Provide the (x, y) coordinate of the cell's center where the given text is located.  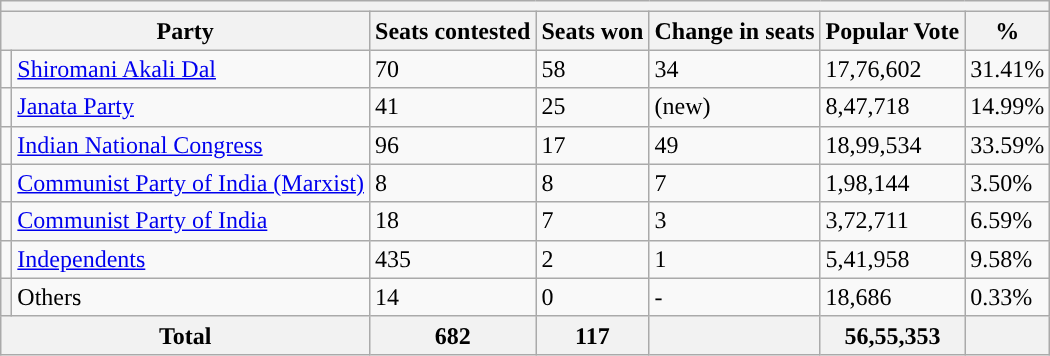
56,55,353 (892, 335)
31.41% (1008, 69)
3.50% (1008, 183)
58 (592, 69)
0.33% (1008, 297)
6.59% (1008, 221)
3 (734, 221)
49 (734, 145)
- (734, 297)
Change in seats (734, 31)
18 (453, 221)
8,47,718 (892, 107)
18,99,534 (892, 145)
9.58% (1008, 259)
17,76,602 (892, 69)
5,41,958 (892, 259)
96 (453, 145)
3,72,711 (892, 221)
Others (191, 297)
25 (592, 107)
% (1008, 31)
(new) (734, 107)
Seats won (592, 31)
Communist Party of India (191, 221)
Party (186, 31)
1 (734, 259)
Janata Party (191, 107)
34 (734, 69)
17 (592, 145)
2 (592, 259)
Total (186, 335)
14 (453, 297)
70 (453, 69)
18,686 (892, 297)
41 (453, 107)
Shiromani Akali Dal (191, 69)
682 (453, 335)
33.59% (1008, 145)
Indian National Congress (191, 145)
Popular Vote (892, 31)
14.99% (1008, 107)
Communist Party of India (Marxist) (191, 183)
Independents (191, 259)
435 (453, 259)
0 (592, 297)
Seats contested (453, 31)
1,98,144 (892, 183)
117 (592, 335)
